Return the (x, y) coordinate for the center point of the cell that contains the specified text.  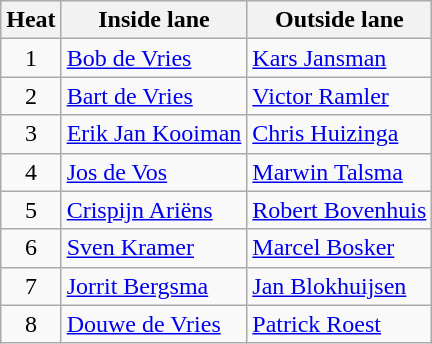
7 (31, 286)
Inside lane (154, 20)
Bart de Vries (154, 96)
2 (31, 96)
3 (31, 134)
Robert Bovenhuis (340, 210)
Victor Ramler (340, 96)
Kars Jansman (340, 58)
5 (31, 210)
Chris Huizinga (340, 134)
Heat (31, 20)
8 (31, 324)
Marwin Talsma (340, 172)
Patrick Roest (340, 324)
Sven Kramer (154, 248)
1 (31, 58)
4 (31, 172)
Outside lane (340, 20)
6 (31, 248)
Jorrit Bergsma (154, 286)
Bob de Vries (154, 58)
Douwe de Vries (154, 324)
Marcel Bosker (340, 248)
Erik Jan Kooiman (154, 134)
Jan Blokhuijsen (340, 286)
Jos de Vos (154, 172)
Crispijn Ariëns (154, 210)
